Return [X, Y] of the center of cell containing provided text 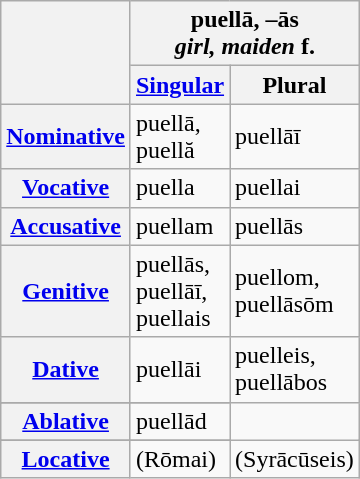
Ablative [66, 421]
Nominative [66, 136]
Vocative [66, 188]
puellam [180, 226]
Singular [180, 85]
puella [180, 188]
puellās,puellāī,puellais [180, 291]
puellai [295, 188]
(Rōmai) [180, 459]
puellāi [180, 370]
Genitive [66, 291]
puelleis, puellābos [295, 370]
Locative [66, 459]
Dative [66, 370]
(Syrācūseis) [295, 459]
puellāī [295, 136]
puellā,puellă [180, 136]
puellās [295, 226]
Accusative [66, 226]
puellād [180, 421]
Plural [295, 85]
puellom,puellāsōm [295, 291]
puellā, –ās girl, maiden f. [244, 34]
